Search for the cell housing the specified text and yield its [x, y] center coordinate. 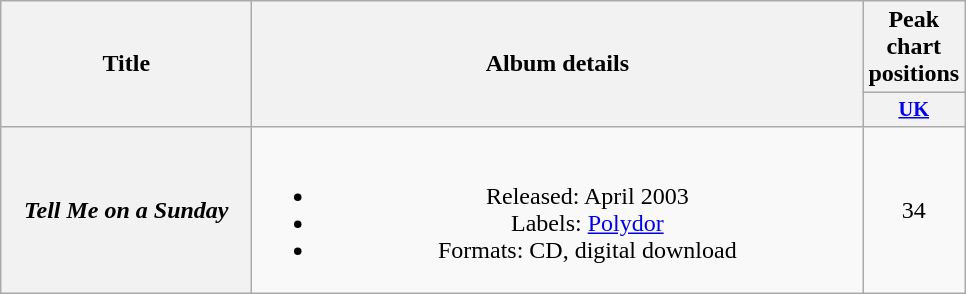
Peak chart positions [914, 47]
Album details [558, 64]
34 [914, 210]
Released: April 2003Labels: PolydorFormats: CD, digital download [558, 210]
Title [126, 64]
Tell Me on a Sunday [126, 210]
UK [914, 110]
